For the text-containing cell, return its midpoint in [x, y] coordinate format. 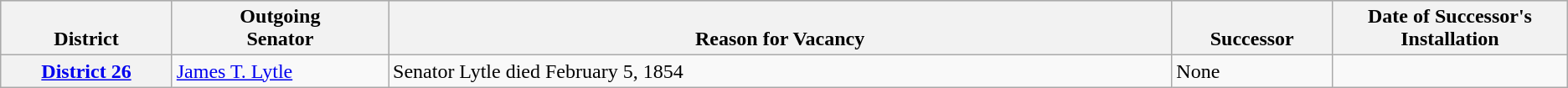
Senator Lytle died February 5, 1854 [781, 71]
Reason for Vacancy [781, 28]
Successor [1252, 28]
None [1252, 71]
James T. Lytle [280, 71]
District 26 [86, 71]
Date of Successor's Installation [1451, 28]
District [86, 28]
OutgoingSenator [280, 28]
